Locate the cell with the specified text and output its (x, y) center coordinate. 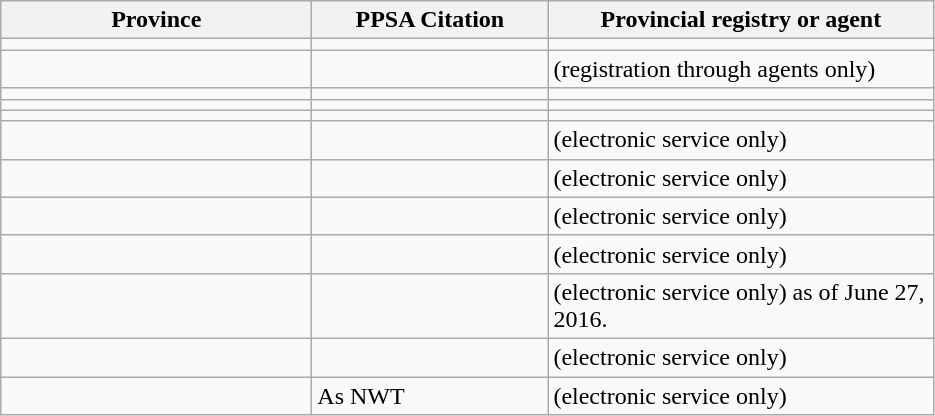
(registration through agents only) (741, 69)
Province (156, 20)
Provincial registry or agent (741, 20)
(electronic service only) as of June 27, 2016. (741, 306)
As NWT (430, 395)
PPSA Citation (430, 20)
